Provide the (x, y) coordinate of the cell's center where the given text is located.  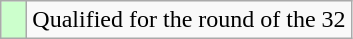
Qualified for the round of the 32 (189, 20)
